Scan for the cell matching the given text and deliver its [X, Y] coordinate at center. 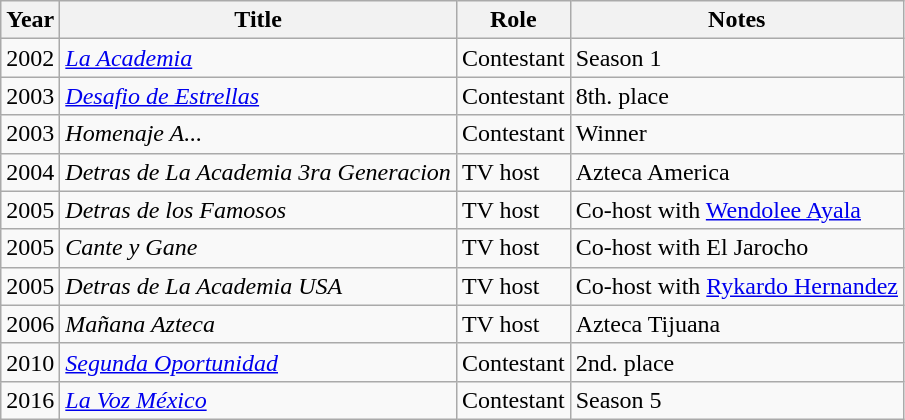
Azteca America [736, 172]
2016 [30, 400]
8th. place [736, 96]
La Voz México [258, 400]
Cante y Gane [258, 248]
Co-host with Wendolee Ayala [736, 210]
Title [258, 20]
Notes [736, 20]
Co-host with El Jarocho [736, 248]
2006 [30, 324]
Segunda Oportunidad [258, 362]
Azteca Tijuana [736, 324]
Detras de La Academia USA [258, 286]
Season 1 [736, 58]
2002 [30, 58]
Homenaje A... [258, 134]
Season 5 [736, 400]
Year [30, 20]
Winner [736, 134]
La Academia [258, 58]
Desafio de Estrellas [258, 96]
Detras de La Academia 3ra Generacion [258, 172]
Role [513, 20]
Detras de los Famosos [258, 210]
Co-host with Rykardo Hernandez [736, 286]
2004 [30, 172]
Mañana Azteca [258, 324]
2nd. place [736, 362]
2010 [30, 362]
